Capture the cell that displays the provided text and extract its (X, Y) central coordinate. 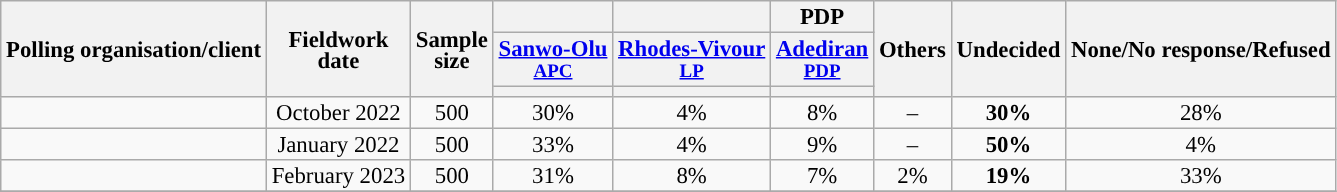
19% (1008, 176)
7% (822, 176)
31% (552, 176)
AdediranPDP (822, 60)
Others (913, 49)
2% (913, 176)
Fieldworkdate (338, 49)
Undecided (1008, 49)
28% (1201, 113)
PDP (822, 17)
October 2022 (338, 113)
February 2023 (338, 176)
Rhodes-VivourLP (692, 60)
Polling organisation/client (134, 49)
Sanwo-OluAPC (552, 60)
Samplesize (452, 49)
9% (822, 145)
50% (1008, 145)
None/No response/Refused (1201, 49)
January 2022 (338, 145)
